Return (x, y) of the center of cell containing provided text 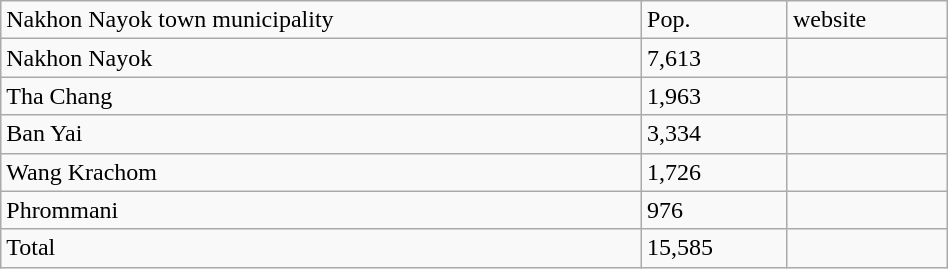
Pop. (715, 20)
Nakhon Nayok town municipality (322, 20)
3,334 (715, 134)
Tha Chang (322, 96)
15,585 (715, 248)
976 (715, 210)
Total (322, 248)
1,963 (715, 96)
Phrommani (322, 210)
1,726 (715, 172)
Wang Krachom (322, 172)
7,613 (715, 58)
website (867, 20)
Ban Yai (322, 134)
Nakhon Nayok (322, 58)
